Output the [x, y] coordinate of the center of the cell containing the given text.  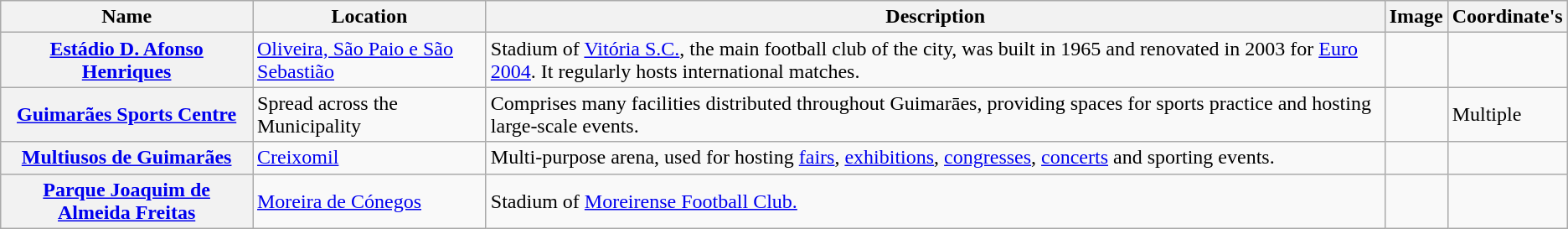
Spread across the Municipality [370, 114]
Multiusos de Guimarães [127, 158]
Stadium of Moreirense Football Club. [935, 201]
Multiple [1508, 114]
Comprises many facilities distributed throughout Guimarāes, providing spaces for sports practice and hosting large-scale events. [935, 114]
Coordinate's [1508, 17]
Description [935, 17]
Moreira de Cónegos [370, 201]
Oliveira, São Paio e São Sebastião [370, 60]
Multi-purpose arena, used for hosting fairs, exhibitions, congresses, concerts and sporting events. [935, 158]
Estádio D. Afonso Henriques [127, 60]
Parque Joaquim de Almeida Freitas [127, 201]
Name [127, 17]
Creixomil [370, 158]
Image [1416, 17]
Location [370, 17]
Guimarães Sports Centre [127, 114]
